Capture the cell that displays the provided text and extract its (x, y) central coordinate. 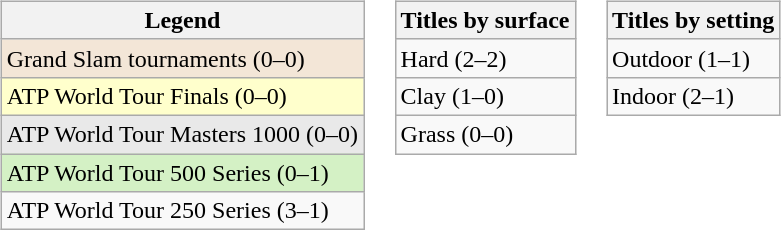
ATP World Tour 500 Series (0–1) (182, 173)
Grand Slam tournaments (0–0) (182, 58)
Indoor (2–1) (694, 96)
Titles by surface (485, 20)
Titles by setting (694, 20)
Clay (1–0) (485, 96)
ATP World Tour 250 Series (3–1) (182, 211)
Grass (0–0) (485, 134)
ATP World Tour Finals (0–0) (182, 96)
Outdoor (1–1) (694, 58)
Legend (182, 20)
Hard (2–2) (485, 58)
ATP World Tour Masters 1000 (0–0) (182, 134)
